Capture the cell that displays the provided text and extract its (x, y) central coordinate. 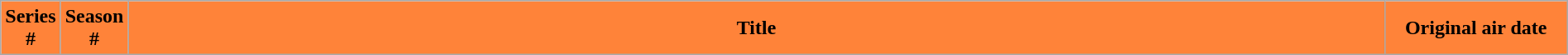
Season# (94, 28)
Original air date (1475, 28)
Title (756, 28)
Series# (31, 28)
